Return the [x, y] coordinate for the center point of the cell that contains the specified text.  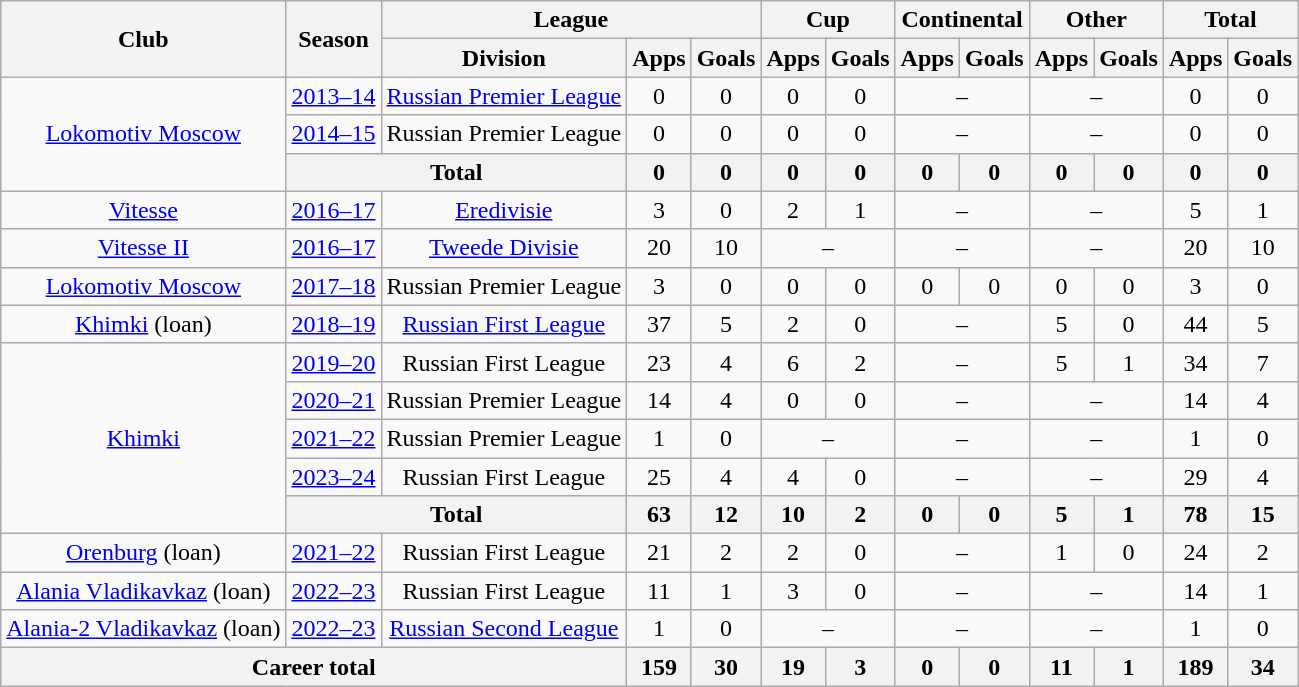
189 [1195, 667]
Orenburg (loan) [144, 553]
Division [504, 58]
24 [1195, 553]
19 [793, 667]
Alania-2 Vladikavkaz (loan) [144, 629]
Vitesse II [144, 248]
37 [659, 324]
12 [726, 515]
Club [144, 39]
78 [1195, 515]
23 [659, 362]
Russian Second League [504, 629]
6 [793, 362]
Vitesse [144, 210]
Cup [828, 20]
2019–20 [334, 362]
2023–24 [334, 477]
League [571, 20]
44 [1195, 324]
30 [726, 667]
2020–21 [334, 400]
Eredivisie [504, 210]
Season [334, 39]
159 [659, 667]
15 [1263, 515]
Career total [314, 667]
2017–18 [334, 286]
7 [1263, 362]
29 [1195, 477]
2018–19 [334, 324]
Continental [962, 20]
Alania Vladikavkaz (loan) [144, 591]
Khimki (loan) [144, 324]
21 [659, 553]
63 [659, 515]
Khimki [144, 438]
Other [1096, 20]
25 [659, 477]
Tweede Divisie [504, 248]
2014–15 [334, 134]
2013–14 [334, 96]
